Search for the cell housing the specified text and yield its (x, y) center coordinate. 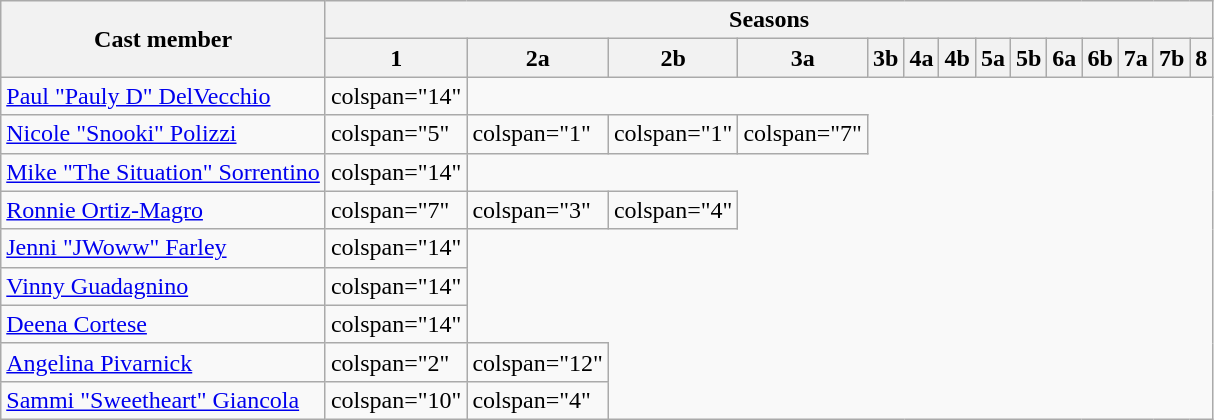
Cast member (164, 39)
Paul "Pauly D" DelVecchio (164, 96)
2a (538, 58)
3a (803, 58)
Vinny Guadagnino (164, 286)
4a (922, 58)
2b (673, 58)
8 (1202, 58)
Jenni "JWoww" Farley (164, 248)
4b (957, 58)
Sammi "Sweetheart" Giancola (164, 400)
5a (992, 58)
colspan="12" (538, 362)
6b (1100, 58)
colspan="10" (396, 400)
colspan="3" (538, 210)
Ronnie Ortiz-Magro (164, 210)
Mike "The Situation" Sorrentino (164, 172)
Deena Cortese (164, 324)
colspan="2" (396, 362)
Nicole "Snooki" Polizzi (164, 134)
1 (396, 58)
6a (1064, 58)
7a (1136, 58)
3b (885, 58)
5b (1028, 58)
7b (1171, 58)
Seasons (768, 20)
colspan="5" (396, 134)
Angelina Pivarnick (164, 362)
